For the text-containing cell, return its midpoint in (x, y) coordinate format. 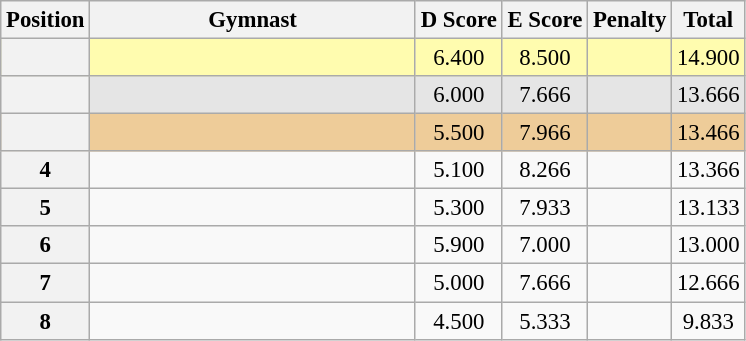
Total (708, 20)
Gymnast (253, 20)
6.400 (458, 58)
5.300 (458, 208)
7.966 (544, 133)
13.666 (708, 95)
13.133 (708, 208)
8.500 (544, 58)
12.666 (708, 283)
7.000 (544, 245)
Penalty (630, 20)
5.000 (458, 283)
13.000 (708, 245)
5.900 (458, 245)
4.500 (458, 321)
5.333 (544, 321)
9.833 (708, 321)
8.266 (544, 170)
4 (46, 170)
5.100 (458, 170)
13.466 (708, 133)
5 (46, 208)
E Score (544, 20)
7.933 (544, 208)
6 (46, 245)
D Score (458, 20)
13.366 (708, 170)
5.500 (458, 133)
8 (46, 321)
7 (46, 283)
6.000 (458, 95)
14.900 (708, 58)
Position (46, 20)
